Locate the cell with the specified text and output its (x, y) center coordinate. 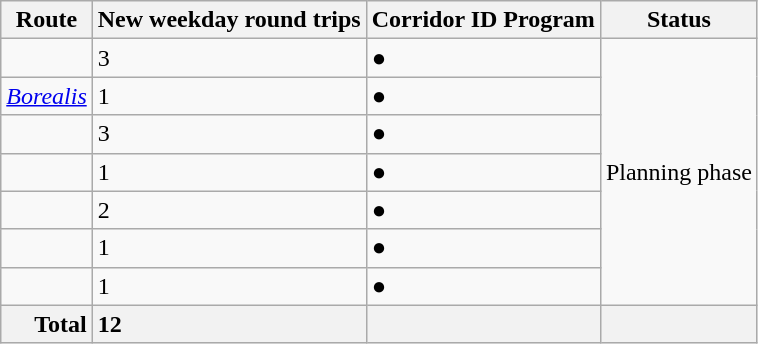
12 (229, 324)
2 (229, 210)
Borealis (47, 96)
New weekday round trips (229, 20)
Total (47, 324)
Status (678, 20)
Corridor ID Program (483, 20)
Route (47, 20)
Planning phase (678, 172)
